Search for the cell housing the specified text and yield its (x, y) center coordinate. 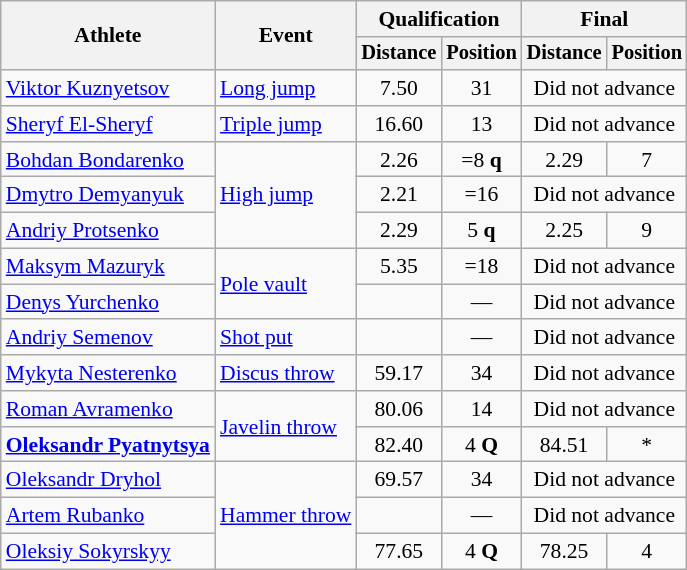
Final (604, 19)
Dmytro Demyanyuk (108, 195)
69.57 (398, 480)
13 (481, 124)
80.06 (398, 409)
Artem Rubanko (108, 516)
Shot put (286, 338)
High jump (286, 196)
Triple jump (286, 124)
Qualification (438, 19)
Oleksiy Sokyrskyy (108, 552)
Discus throw (286, 373)
7 (647, 160)
Andriy Protsenko (108, 231)
77.65 (398, 552)
* (647, 445)
5.35 (398, 267)
82.40 (398, 445)
31 (481, 88)
Andriy Semenov (108, 338)
Long jump (286, 88)
2.26 (398, 160)
16.60 (398, 124)
Sheryf El-Sheryf (108, 124)
7.50 (398, 88)
84.51 (564, 445)
Viktor Kuznyetsov (108, 88)
2.21 (398, 195)
Roman Avramenko (108, 409)
=8 q (481, 160)
14 (481, 409)
Hammer throw (286, 516)
59.17 (398, 373)
Oleksandr Pyatnytsya (108, 445)
78.25 (564, 552)
2.25 (564, 231)
4 (647, 552)
Oleksandr Dryhol (108, 480)
Pole vault (286, 284)
=16 (481, 195)
Javelin throw (286, 426)
Mykyta Nesterenko (108, 373)
Event (286, 36)
5 q (481, 231)
Athlete (108, 36)
=18 (481, 267)
Maksym Mazuryk (108, 267)
Denys Yurchenko (108, 302)
Bohdan Bondarenko (108, 160)
9 (647, 231)
